Return the [X, Y] coordinate for the center point of the cell that contains the specified text.  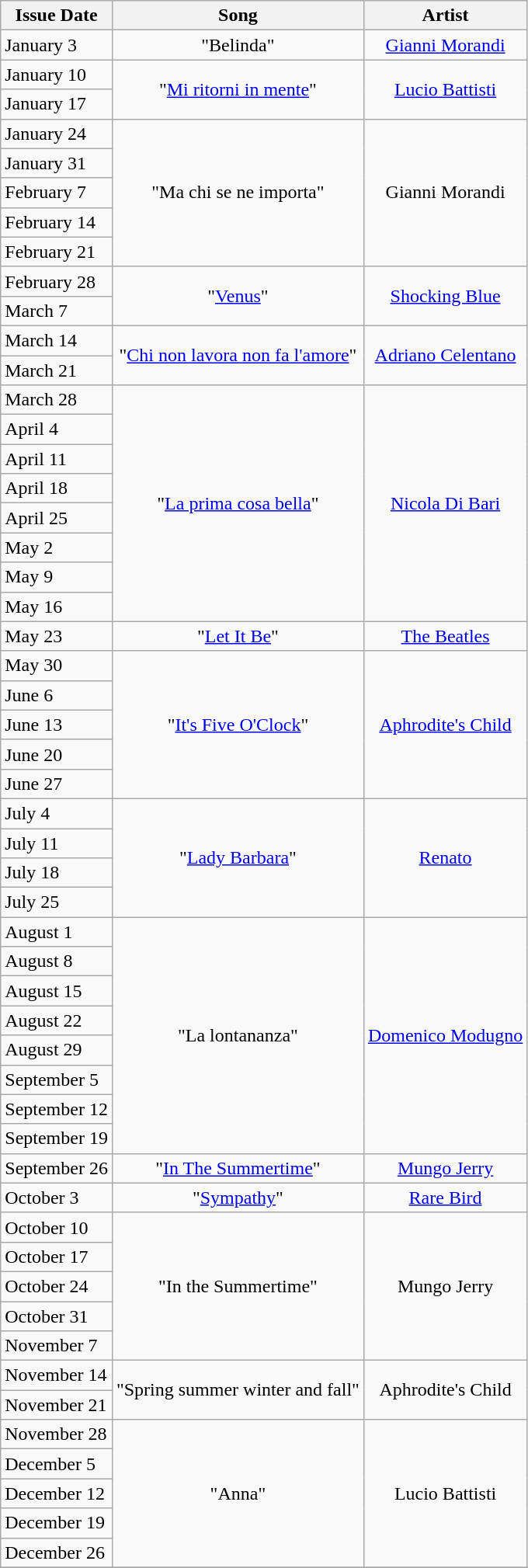
December 26 [57, 1552]
March 21 [57, 370]
"Sympathy" [238, 1198]
"In the Summertime" [238, 1286]
January 10 [57, 75]
October 10 [57, 1227]
June 13 [57, 725]
June 27 [57, 784]
July 25 [57, 902]
November 21 [57, 1405]
"Venus" [238, 296]
Nicola Di Bari [445, 503]
November 7 [57, 1346]
"Chi non lavora non fa l'amore" [238, 355]
"In The Summertime" [238, 1168]
May 9 [57, 577]
May 23 [57, 636]
April 18 [57, 488]
August 1 [57, 932]
"It's Five O'Clock" [238, 725]
May 30 [57, 666]
June 6 [57, 695]
January 17 [57, 104]
November 14 [57, 1375]
"Anna" [238, 1493]
February 14 [57, 222]
January 31 [57, 163]
March 7 [57, 311]
"Mi ritorni in mente" [238, 89]
October 17 [57, 1257]
April 4 [57, 429]
December 12 [57, 1493]
Renato [445, 857]
"Let It Be" [238, 636]
March 28 [57, 400]
August 22 [57, 1020]
September 5 [57, 1080]
January 3 [57, 45]
September 19 [57, 1139]
November 28 [57, 1434]
October 31 [57, 1316]
"Ma chi se ne importa" [238, 193]
Issue Date [57, 16]
Song [238, 16]
December 19 [57, 1523]
May 2 [57, 548]
"La prima cosa bella" [238, 503]
June 20 [57, 754]
Artist [445, 16]
"La lontananza" [238, 1035]
Rare Bird [445, 1198]
February 21 [57, 252]
The Beatles [445, 636]
February 7 [57, 193]
October 3 [57, 1198]
February 28 [57, 281]
"Belinda" [238, 45]
October 24 [57, 1286]
"Spring summer winter and fall" [238, 1390]
January 24 [57, 134]
March 14 [57, 340]
Adriano Celentano [445, 355]
July 4 [57, 813]
May 16 [57, 607]
September 26 [57, 1168]
August 15 [57, 991]
April 11 [57, 459]
Domenico Modugno [445, 1035]
"Lady Barbara" [238, 857]
July 11 [57, 843]
April 25 [57, 518]
December 5 [57, 1464]
Shocking Blue [445, 296]
July 18 [57, 873]
August 8 [57, 961]
September 12 [57, 1109]
August 29 [57, 1050]
